Scan for the cell matching the given text and deliver its [X, Y] coordinate at center. 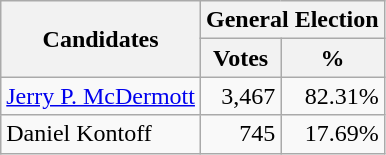
745 [240, 134]
Daniel Kontoff [101, 134]
Jerry P. McDermott [101, 96]
82.31% [332, 96]
17.69% [332, 134]
Votes [240, 58]
3,467 [240, 96]
% [332, 58]
General Election [292, 20]
Candidates [101, 39]
